Return the (X, Y) coordinate for the center point of the cell that contains the specified text.  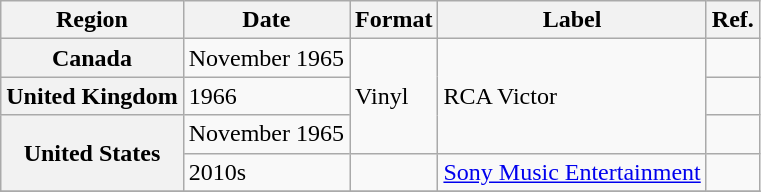
Label (572, 20)
Region (92, 20)
RCA Victor (572, 96)
Format (394, 20)
United Kingdom (92, 96)
Date (266, 20)
1966 (266, 96)
Vinyl (394, 96)
United States (92, 153)
Sony Music Entertainment (572, 172)
Canada (92, 58)
Ref. (732, 20)
2010s (266, 172)
